Return [X, Y] of the center of cell containing provided text 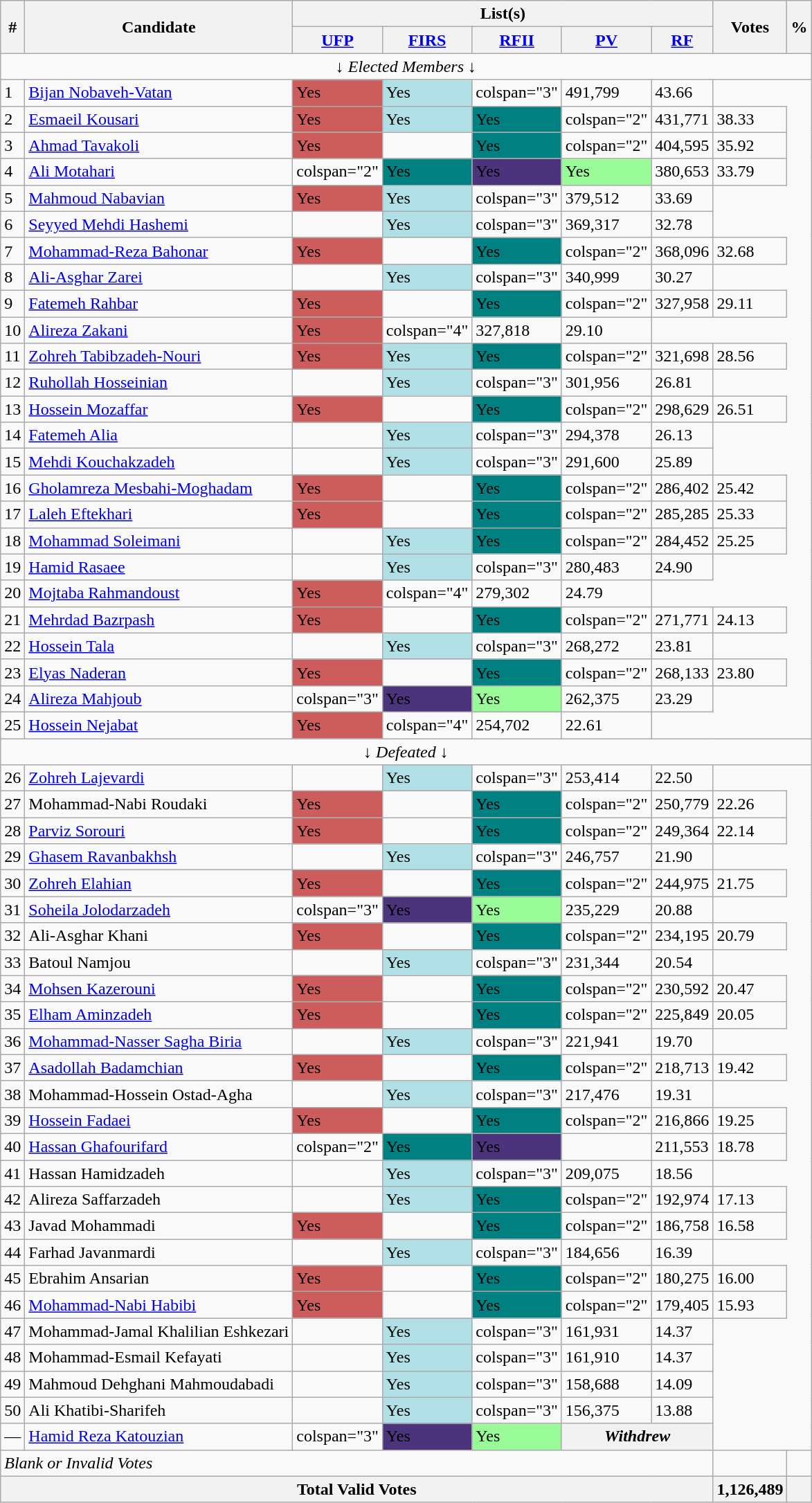
24.79 [606, 593]
321,698 [683, 357]
6 [12, 224]
16 [12, 488]
Mohsen Kazerouni [159, 989]
35.92 [750, 145]
221,941 [606, 1041]
Ahmad Tavakoli [159, 145]
↓ Defeated ↓ [406, 751]
Fatemeh Alia [159, 435]
30 [12, 883]
327,958 [683, 303]
301,956 [606, 383]
234,195 [683, 936]
Zohreh Tabibzadeh-Nouri [159, 357]
431,771 [683, 119]
Withdrew [637, 1437]
298,629 [683, 409]
50 [12, 1410]
12 [12, 383]
26.51 [750, 409]
Asadollah Badamchian [159, 1068]
158,688 [606, 1384]
19.25 [750, 1120]
38 [12, 1094]
Farhad Javanmardi [159, 1252]
Ali Khatibi-Sharifeh [159, 1410]
% [799, 27]
22.50 [683, 778]
22.14 [750, 831]
19.70 [683, 1041]
18.56 [683, 1173]
491,799 [606, 93]
Mehrdad Bazrpash [159, 620]
# [12, 27]
Hossein Mozaffar [159, 409]
225,849 [683, 1015]
1 [12, 93]
Parviz Sorouri [159, 831]
Blank or Invalid Votes [357, 1463]
20 [12, 593]
35 [12, 1015]
14.09 [683, 1384]
23.80 [750, 672]
21.90 [683, 857]
28 [12, 831]
Ali-Asghar Zarei [159, 277]
32 [12, 936]
↓ Elected Members ↓ [406, 66]
Elham Aminzadeh [159, 1015]
46 [12, 1305]
Mehdi Kouchakzadeh [159, 462]
Ghasem Ravanbakhsh [159, 857]
161,931 [606, 1331]
235,229 [606, 910]
Mohammad-Reza Bahonar [159, 251]
34 [12, 989]
Laleh Eftekhari [159, 514]
161,910 [606, 1358]
2 [12, 119]
Mojtaba Rahmandoust [159, 593]
Mohammad-Jamal Khalilian Eshkezari [159, 1331]
Ruhollah Hosseinian [159, 383]
7 [12, 251]
246,757 [606, 857]
10 [12, 330]
156,375 [606, 1410]
244,975 [683, 883]
20.79 [750, 936]
294,378 [606, 435]
21 [12, 620]
Zohreh Lajevardi [159, 778]
Hossein Nejabat [159, 725]
20.05 [750, 1015]
39 [12, 1120]
33 [12, 962]
Hassan Ghafourifard [159, 1146]
Gholamreza Mesbahi-Moghadam [159, 488]
24 [12, 699]
Ebrahim Ansarian [159, 1279]
17 [12, 514]
Esmaeil Kousari [159, 119]
List(s) [503, 14]
280,483 [606, 567]
23.29 [683, 699]
184,656 [606, 1252]
16.00 [750, 1279]
24.90 [683, 567]
11 [12, 357]
231,344 [606, 962]
Candidate [159, 27]
Votes [750, 27]
254,702 [517, 725]
25 [12, 725]
Ali-Asghar Khani [159, 936]
16.39 [683, 1252]
20.47 [750, 989]
Hossein Tala [159, 646]
19 [12, 567]
16.58 [750, 1226]
25.42 [750, 488]
RFII [517, 40]
32.68 [750, 251]
379,512 [606, 198]
Hamid Reza Katouzian [159, 1437]
211,553 [683, 1146]
1,126,489 [750, 1489]
Alireza Saffarzadeh [159, 1200]
43 [12, 1226]
43.66 [683, 93]
23.81 [683, 646]
286,402 [683, 488]
5 [12, 198]
250,779 [683, 804]
253,414 [606, 778]
4 [12, 172]
249,364 [683, 831]
PV [606, 40]
291,600 [606, 462]
369,317 [606, 224]
25.25 [750, 541]
26.13 [683, 435]
Mohammad-Nabi Roudaki [159, 804]
33.79 [750, 172]
Soheila Jolodarzadeh [159, 910]
404,595 [683, 145]
380,653 [683, 172]
45 [12, 1279]
29.10 [606, 330]
Bijan Nobaveh-Vatan [159, 93]
284,452 [683, 541]
Fatemeh Rahbar [159, 303]
180,275 [683, 1279]
Hossein Fadaei [159, 1120]
268,272 [606, 646]
28.56 [750, 357]
17.13 [750, 1200]
20.88 [683, 910]
22 [12, 646]
29 [12, 857]
38.33 [750, 119]
268,133 [683, 672]
18.78 [750, 1146]
217,476 [606, 1094]
25.33 [750, 514]
25.89 [683, 462]
192,974 [683, 1200]
230,592 [683, 989]
18 [12, 541]
Elyas Naderan [159, 672]
Alireza Mahjoub [159, 699]
Seyyed Mehdi Hashemi [159, 224]
8 [12, 277]
Mahmoud Nabavian [159, 198]
26 [12, 778]
Ali Motahari [159, 172]
285,285 [683, 514]
41 [12, 1173]
Mohammad-Esmail Kefayati [159, 1358]
Mohammad-Hossein Ostad-Agha [159, 1094]
FIRS [427, 40]
Mohammad-Nabi Habibi [159, 1305]
13 [12, 409]
15 [12, 462]
Javad Mohammadi [159, 1226]
21.75 [750, 883]
UFP [338, 40]
Batoul Namjou [159, 962]
3 [12, 145]
209,075 [606, 1173]
Mahmoud Dehghani Mahmoudabadi [159, 1384]
262,375 [606, 699]
22.61 [606, 725]
340,999 [606, 277]
216,866 [683, 1120]
271,771 [683, 620]
40 [12, 1146]
179,405 [683, 1305]
368,096 [683, 251]
42 [12, 1200]
44 [12, 1252]
327,818 [517, 330]
14 [12, 435]
RF [683, 40]
Hamid Rasaee [159, 567]
13.88 [683, 1410]
23 [12, 672]
27 [12, 804]
19.31 [683, 1094]
19.42 [750, 1068]
Mohammad Soleimani [159, 541]
49 [12, 1384]
— [12, 1437]
218,713 [683, 1068]
37 [12, 1068]
47 [12, 1331]
29.11 [750, 303]
20.54 [683, 962]
Alireza Zakani [159, 330]
48 [12, 1358]
31 [12, 910]
186,758 [683, 1226]
26.81 [683, 383]
36 [12, 1041]
Zohreh Elahian [159, 883]
32.78 [683, 224]
15.93 [750, 1305]
279,302 [517, 593]
30.27 [683, 277]
9 [12, 303]
Total Valid Votes [357, 1489]
22.26 [750, 804]
Hassan Hamidzadeh [159, 1173]
Mohammad-Nasser Sagha Biria [159, 1041]
24.13 [750, 620]
33.69 [683, 198]
